Find where the given text appears and provide that cell's center as [X, Y] coordinate. 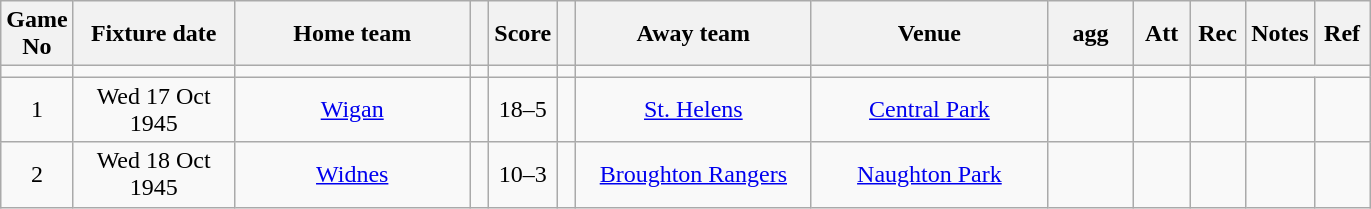
agg [1090, 34]
Central Park [929, 110]
Rec [1218, 34]
Wed 17 Oct 1945 [154, 110]
Att [1162, 34]
18–5 [523, 110]
Naughton Park [929, 174]
Widnes [352, 174]
Away team [693, 34]
1 [37, 110]
Broughton Rangers [693, 174]
Wigan [352, 110]
10–3 [523, 174]
Home team [352, 34]
Fixture date [154, 34]
Notes [1280, 34]
Ref [1342, 34]
Game No [37, 34]
Venue [929, 34]
St. Helens [693, 110]
Wed 18 Oct 1945 [154, 174]
2 [37, 174]
Score [523, 34]
